Identify which cell holds the provided text, then report its [X, Y] central coordinate. 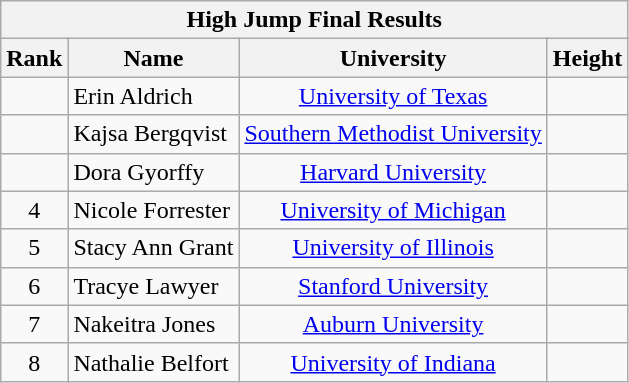
University [393, 58]
Name [154, 58]
4 [34, 210]
Erin Aldrich [154, 96]
Tracye Lawyer [154, 286]
Nakeitra Jones [154, 324]
6 [34, 286]
8 [34, 362]
Nicole Forrester [154, 210]
Stanford University [393, 286]
Harvard University [393, 172]
University of Illinois [393, 248]
Dora Gyorffy [154, 172]
5 [34, 248]
High Jump Final Results [314, 20]
Height [587, 58]
Stacy Ann Grant [154, 248]
University of Michigan [393, 210]
Kajsa Bergqvist [154, 134]
Southern Methodist University [393, 134]
7 [34, 324]
Auburn University [393, 324]
University of Texas [393, 96]
Nathalie Belfort [154, 362]
University of Indiana [393, 362]
Rank [34, 58]
